Find where the given text appears and provide that cell's center as (X, Y) coordinate. 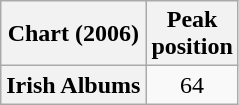
64 (192, 85)
Irish Albums (74, 85)
Peakposition (192, 34)
Chart (2006) (74, 34)
